Provide the [X, Y] coordinate of the cell's center where the given text is located.  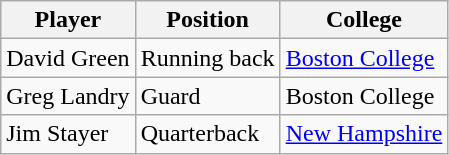
New Hampshire [364, 134]
Quarterback [208, 134]
David Green [68, 58]
Greg Landry [68, 96]
Position [208, 20]
Jim Stayer [68, 134]
Running back [208, 58]
College [364, 20]
Player [68, 20]
Guard [208, 96]
